Identify which cell holds the provided text, then report its (x, y) central coordinate. 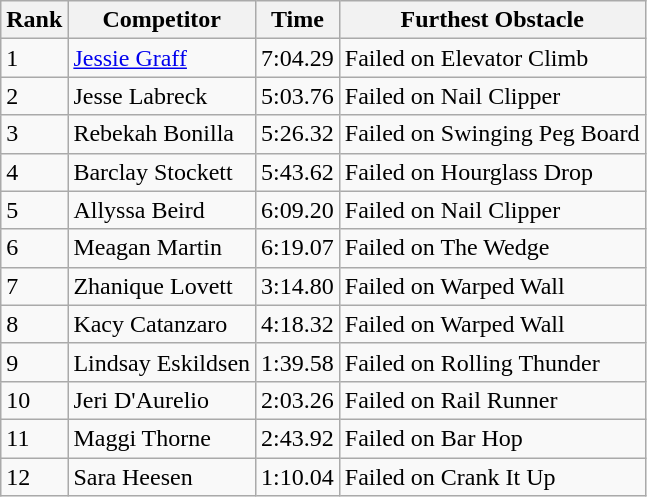
2:43.92 (298, 438)
7:04.29 (298, 58)
12 (34, 477)
2 (34, 96)
6:09.20 (298, 210)
Time (298, 20)
1:39.58 (298, 362)
Jesse Labreck (162, 96)
Jessie Graff (162, 58)
4 (34, 172)
5:43.62 (298, 172)
Barclay Stockett (162, 172)
Rank (34, 20)
6 (34, 248)
3:14.80 (298, 286)
8 (34, 324)
2:03.26 (298, 400)
Competitor (162, 20)
9 (34, 362)
Failed on The Wedge (492, 248)
Lindsay Eskildsen (162, 362)
Meagan Martin (162, 248)
Failed on Rail Runner (492, 400)
7 (34, 286)
1:10.04 (298, 477)
Furthest Obstacle (492, 20)
Jeri D'Aurelio (162, 400)
11 (34, 438)
Failed on Crank It Up (492, 477)
Failed on Rolling Thunder (492, 362)
Zhanique Lovett (162, 286)
Failed on Swinging Peg Board (492, 134)
5 (34, 210)
Failed on Elevator Climb (492, 58)
Kacy Catanzaro (162, 324)
1 (34, 58)
Rebekah Bonilla (162, 134)
Sara Heesen (162, 477)
4:18.32 (298, 324)
Failed on Bar Hop (492, 438)
5:03.76 (298, 96)
Maggi Thorne (162, 438)
3 (34, 134)
10 (34, 400)
Failed on Hourglass Drop (492, 172)
5:26.32 (298, 134)
6:19.07 (298, 248)
Allyssa Beird (162, 210)
